Find where the given text appears and provide that cell's center as (X, Y) coordinate. 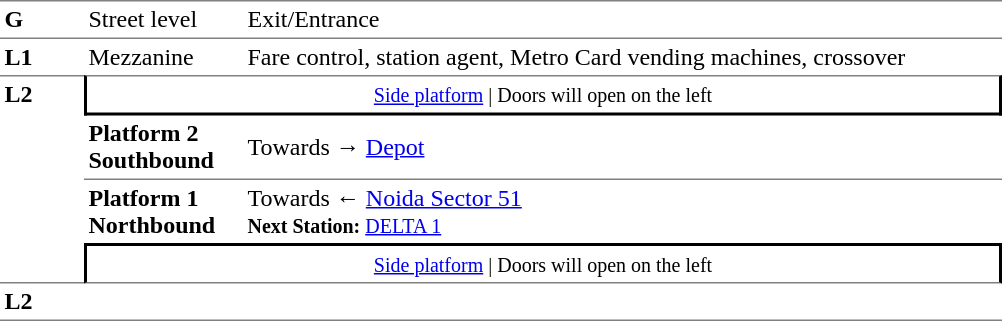
Street level (164, 20)
Fare control, station agent, Metro Card vending machines, crossover (622, 57)
Towards ← Noida Sector 51Next Station: DELTA 1 (622, 212)
Platform 1Northbound (164, 212)
Mezzanine (164, 57)
Towards → Depot (622, 148)
L2 (42, 179)
G (42, 20)
Exit/Entrance (622, 20)
L1 (42, 57)
Platform 2Southbound (164, 148)
